Output the [x, y] coordinate of the center of the cell containing the given text.  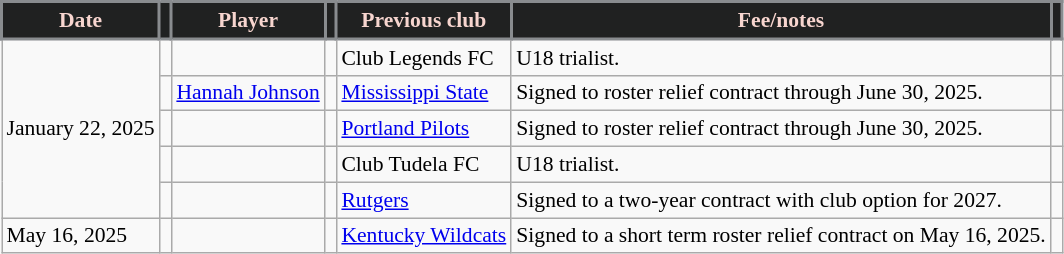
Fee/notes [780, 20]
Player [248, 20]
Date [81, 20]
Signed to a short term roster relief contract on May 16, 2025. [780, 236]
Rutgers [424, 200]
Club Tudela FC [424, 165]
Portland Pilots [424, 129]
Previous club [424, 20]
January 22, 2025 [81, 128]
Mississippi State [424, 93]
Hannah Johnson [248, 93]
Signed to a two-year contract with club option for 2027. [780, 200]
Club Legends FC [424, 57]
May 16, 2025 [81, 236]
Kentucky Wildcats [424, 236]
